Return the (x, y) coordinate for the center point of the cell that contains the specified text.  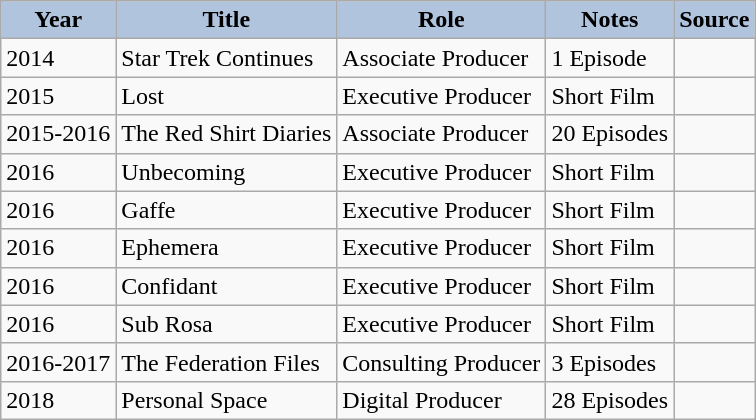
Digital Producer (442, 400)
2016-2017 (58, 362)
Unbecoming (226, 172)
Notes (610, 20)
Gaffe (226, 210)
Personal Space (226, 400)
20 Episodes (610, 134)
Consulting Producer (442, 362)
2015 (58, 96)
The Red Shirt Diaries (226, 134)
Title (226, 20)
Year (58, 20)
Lost (226, 96)
3 Episodes (610, 362)
Source (714, 20)
2018 (58, 400)
Star Trek Continues (226, 58)
2015-2016 (58, 134)
2014 (58, 58)
1 Episode (610, 58)
Sub Rosa (226, 324)
28 Episodes (610, 400)
Role (442, 20)
Ephemera (226, 248)
The Federation Files (226, 362)
Confidant (226, 286)
